Pinpoint the cell where the given text exists, returning its (x, y) midpoint coordinate. 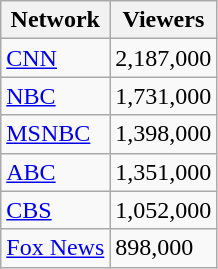
Network (56, 20)
NBC (56, 96)
898,000 (164, 248)
2,187,000 (164, 58)
ABC (56, 172)
1,351,000 (164, 172)
Viewers (164, 20)
1,731,000 (164, 96)
CNN (56, 58)
MSNBC (56, 134)
1,398,000 (164, 134)
Fox News (56, 248)
CBS (56, 210)
1,052,000 (164, 210)
